Capture the cell that displays the provided text and extract its (x, y) central coordinate. 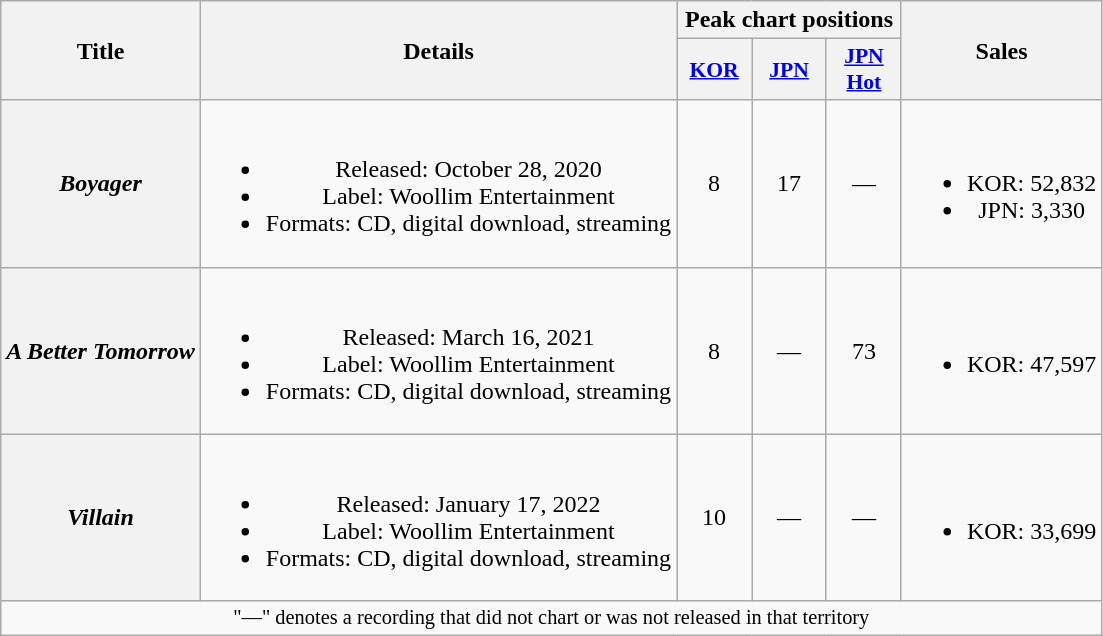
Released: March 16, 2021Label: Woollim EntertainmentFormats: CD, digital download, streaming (438, 350)
Details (438, 50)
Peak chart positions (790, 20)
Released: January 17, 2022Label: Woollim EntertainmentFormats: CD, digital download, streaming (438, 518)
Sales (1001, 50)
A Better Tomorrow (101, 350)
KOR (714, 70)
Title (101, 50)
KOR: 33,699 (1001, 518)
"—" denotes a recording that did not chart or was not released in that territory (552, 618)
Boyager (101, 184)
17 (790, 184)
Villain (101, 518)
KOR: 52,832JPN: 3,330 (1001, 184)
JPN (790, 70)
JPNHot (864, 70)
10 (714, 518)
Released: October 28, 2020Label: Woollim EntertainmentFormats: CD, digital download, streaming (438, 184)
KOR: 47,597 (1001, 350)
73 (864, 350)
